Extract the (X, Y) coordinate from the center of the cell holding the provided text.  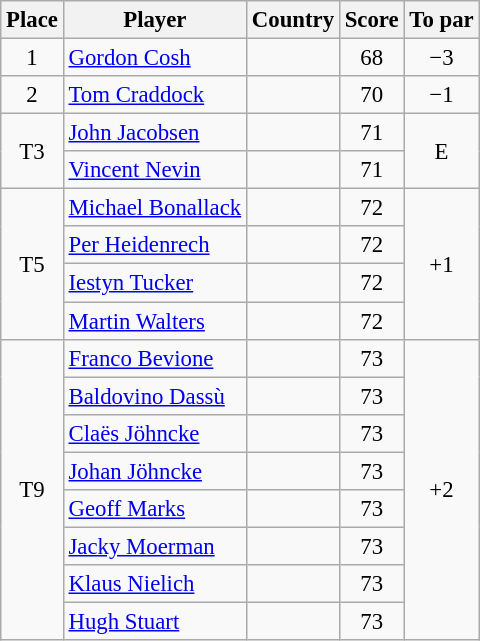
1 (32, 58)
Player (154, 20)
Baldovino Dassù (154, 396)
−3 (442, 58)
To par (442, 20)
70 (372, 95)
+1 (442, 264)
68 (372, 58)
Geoff Marks (154, 509)
+2 (442, 490)
Jacky Moerman (154, 546)
Johan Jöhncke (154, 471)
Country (294, 20)
T3 (32, 152)
Vincent Nevin (154, 170)
E (442, 152)
Klaus Nielich (154, 584)
−1 (442, 95)
Score (372, 20)
Place (32, 20)
2 (32, 95)
Franco Bevione (154, 358)
Claës Jöhncke (154, 433)
T5 (32, 264)
Gordon Cosh (154, 58)
Tom Craddock (154, 95)
Iestyn Tucker (154, 283)
John Jacobsen (154, 133)
Martin Walters (154, 321)
T9 (32, 490)
Hugh Stuart (154, 621)
Michael Bonallack (154, 208)
Per Heidenrech (154, 245)
